Determine the [X, Y] coordinate at the center of the cell enclosing the given text.  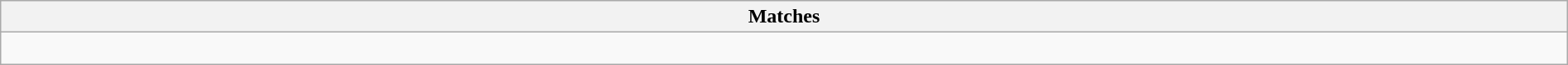
Matches [784, 17]
